For the text-containing cell, return its midpoint in (X, Y) coordinate format. 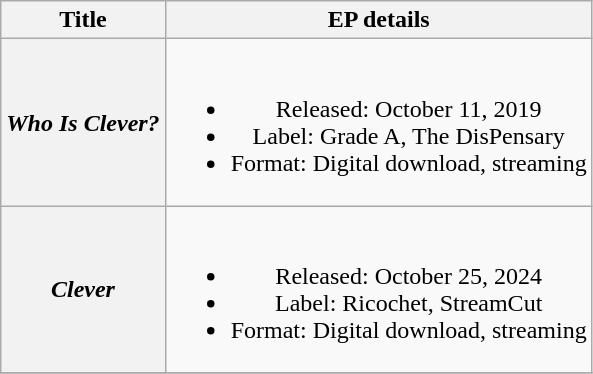
EP details (378, 20)
Released: October 25, 2024Label: Ricochet, StreamCutFormat: Digital download, streaming (378, 290)
Clever (83, 290)
Title (83, 20)
Who Is Clever? (83, 122)
Released: October 11, 2019Label: Grade A, The DisPensaryFormat: Digital download, streaming (378, 122)
